Provide the (X, Y) coordinate of the cell's center where the given text is located.  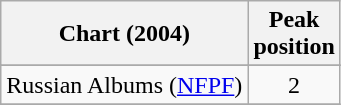
Russian Albums (NFPF) (124, 85)
2 (294, 85)
Peakposition (294, 34)
Chart (2004) (124, 34)
